Scan for the cell matching the given text and deliver its (X, Y) coordinate at center. 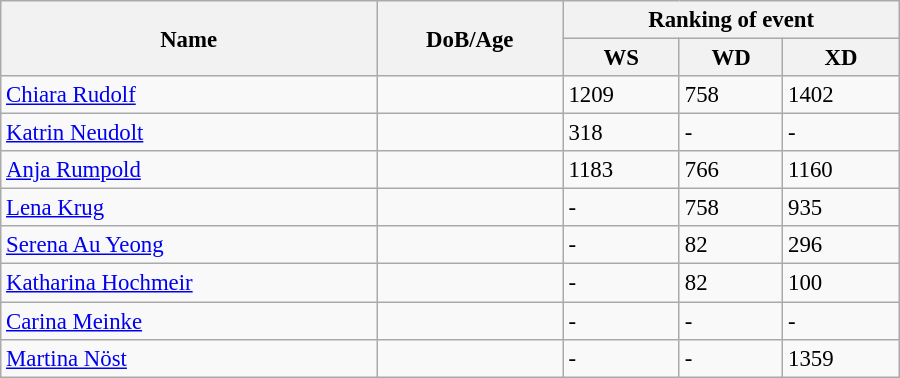
318 (621, 133)
1160 (842, 170)
1183 (621, 170)
1359 (842, 358)
Carina Meinke (189, 321)
WD (730, 58)
1209 (621, 95)
Martina Nöst (189, 358)
Katrin Neudolt (189, 133)
296 (842, 245)
Katharina Hochmeir (189, 283)
Name (189, 38)
766 (730, 170)
Ranking of event (731, 20)
935 (842, 208)
Lena Krug (189, 208)
100 (842, 283)
WS (621, 58)
DoB/Age (470, 38)
Anja Rumpold (189, 170)
1402 (842, 95)
Chiara Rudolf (189, 95)
Serena Au Yeong (189, 245)
XD (842, 58)
